Output the (X, Y) coordinate of the center of the cell containing the given text.  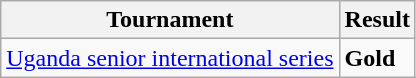
Tournament (170, 20)
Result (377, 20)
Gold (377, 58)
Uganda senior international series (170, 58)
